From the cell containing the given text, extract its center point as (X, Y) coordinate. 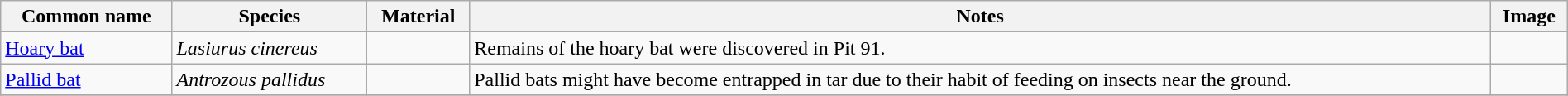
Lasiurus cinereus (270, 48)
Pallid bats might have become entrapped in tar due to their habit of feeding on insects near the ground. (981, 79)
Antrozous pallidus (270, 79)
Remains of the hoary bat were discovered in Pit 91. (981, 48)
Common name (86, 17)
Hoary bat (86, 48)
Notes (981, 17)
Species (270, 17)
Pallid bat (86, 79)
Image (1528, 17)
Material (418, 17)
